Provide the [x, y] coordinate of the cell's center where the given text is located.  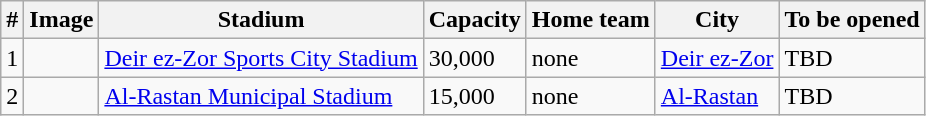
Home team [590, 20]
1 [12, 58]
2 [12, 96]
Stadium [261, 20]
City [717, 20]
Al-Rastan Municipal Stadium [261, 96]
Deir ez-Zor [717, 58]
Deir ez-Zor Sports City Stadium [261, 58]
To be opened [852, 20]
Al-Rastan [717, 96]
15,000 [474, 96]
30,000 [474, 58]
# [12, 20]
Image [62, 20]
Capacity [474, 20]
